Detect which cell encompasses the target text, then output its (X, Y) center coordinate. 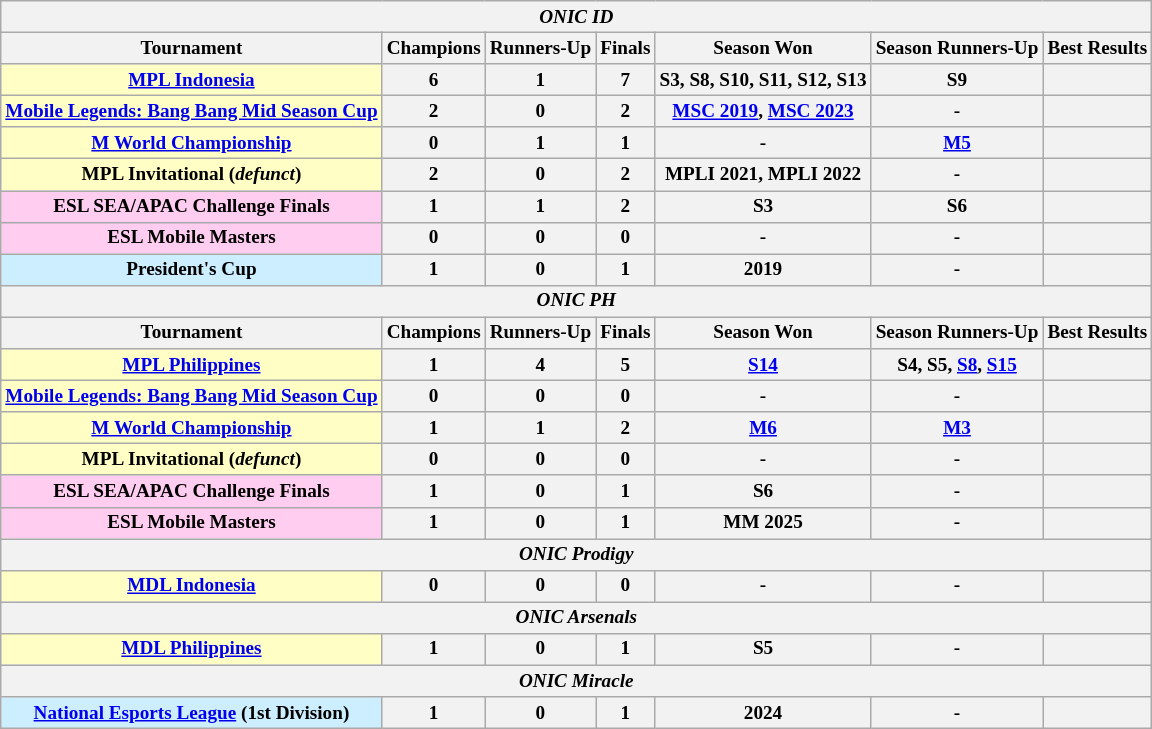
M6 (763, 428)
President's Cup (192, 270)
ONIC Miracle (576, 681)
S3, S8, S10, S11, S12, S13 (763, 80)
2019 (763, 270)
MPLI 2021, MPLI 2022 (763, 175)
MDL Indonesia (192, 586)
S4, S5, S8, S15 (957, 365)
S14 (763, 365)
ONIC PH (576, 301)
MM 2025 (763, 523)
ONIC Prodigy (576, 554)
2024 (763, 713)
MPL Philippines (192, 365)
M5 (957, 143)
MDL Philippines (192, 649)
S3 (763, 206)
4 (540, 365)
ONIC Arsenals (576, 618)
ONIC ID (576, 17)
MPL Indonesia (192, 80)
7 (626, 80)
6 (434, 80)
S9 (957, 80)
S5 (763, 649)
National Esports League (1st Division) (192, 713)
MSC 2019, MSC 2023 (763, 111)
5 (626, 365)
M3 (957, 428)
